Return the [X, Y] coordinate for the center point of the cell that contains the specified text.  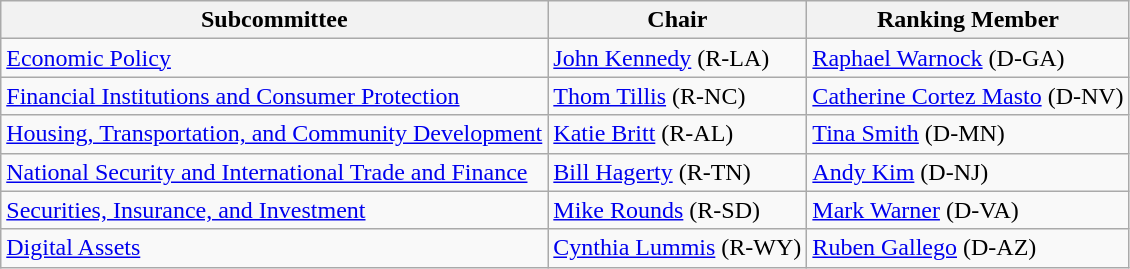
Digital Assets [274, 248]
Katie Britt (R-AL) [678, 134]
Ruben Gallego (D-AZ) [968, 248]
Economic Policy [274, 58]
Raphael Warnock (D-GA) [968, 58]
Thom Tillis (R-NC) [678, 96]
Housing, Transportation, and Community Development [274, 134]
John Kennedy (R-LA) [678, 58]
Tina Smith (D-MN) [968, 134]
Bill Hagerty (R-TN) [678, 172]
Ranking Member [968, 20]
Cynthia Lummis (R-WY) [678, 248]
Securities, Insurance, and Investment [274, 210]
Andy Kim (D-NJ) [968, 172]
Mark Warner (D-VA) [968, 210]
National Security and International Trade and Finance [274, 172]
Mike Rounds (R-SD) [678, 210]
Financial Institutions and Consumer Protection [274, 96]
Chair [678, 20]
Subcommittee [274, 20]
Catherine Cortez Masto (D-NV) [968, 96]
